Provide the [X, Y] coordinate of the cell's center where the given text is located.  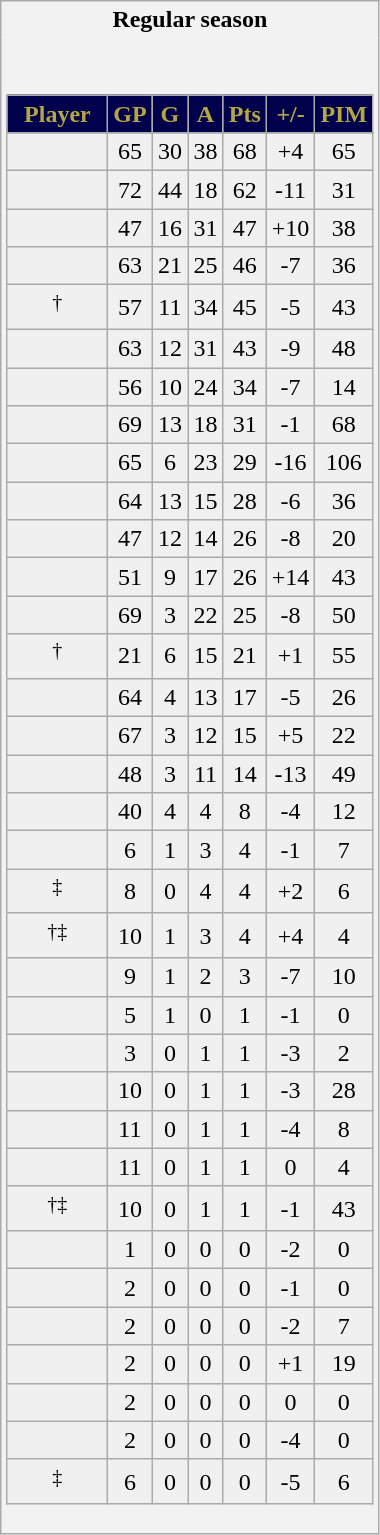
Regular season [190, 20]
50 [344, 615]
+10 [290, 228]
40 [130, 812]
GP [130, 114]
56 [130, 387]
57 [130, 308]
Player [58, 114]
Pts [244, 114]
24 [206, 387]
51 [130, 577]
-13 [290, 774]
20 [344, 539]
19 [344, 1364]
23 [206, 463]
45 [244, 308]
67 [130, 736]
49 [344, 774]
106 [344, 463]
-16 [290, 463]
PIM [344, 114]
+5 [290, 736]
5 [130, 1015]
-6 [290, 501]
55 [344, 656]
44 [170, 190]
G [170, 114]
16 [170, 228]
62 [244, 190]
+14 [290, 577]
72 [130, 190]
-11 [290, 190]
+/- [290, 114]
A [206, 114]
+2 [290, 892]
29 [244, 463]
46 [244, 266]
30 [170, 152]
-9 [290, 348]
